Provide the [X, Y] coordinate of the cell's center where the given text is located.  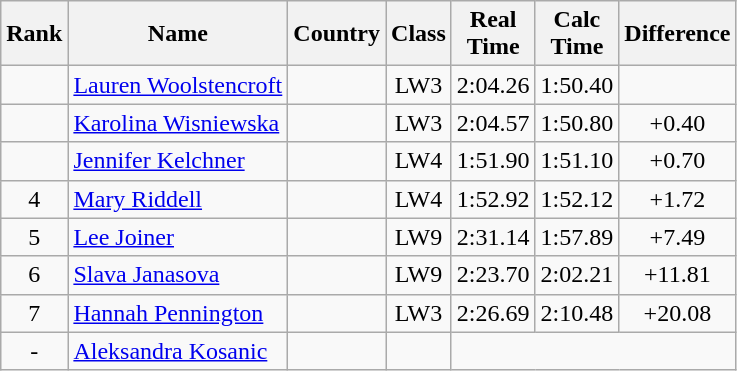
+11.81 [678, 275]
Rank [34, 34]
2:31.14 [493, 237]
1:57.89 [577, 237]
1:51.90 [493, 161]
1:51.10 [577, 161]
2:04.57 [493, 123]
Hannah Pennington [178, 313]
2:23.70 [493, 275]
Aleksandra Kosanic [178, 351]
Karolina Wisniewska [178, 123]
Name [178, 34]
+20.08 [678, 313]
1:50.40 [577, 85]
2:26.69 [493, 313]
7 [34, 313]
+7.49 [678, 237]
1:52.92 [493, 199]
1:50.80 [577, 123]
Lee Joiner [178, 237]
+0.70 [678, 161]
- [34, 351]
Jennifer Kelchner [178, 161]
Class [419, 34]
+0.40 [678, 123]
+1.72 [678, 199]
Slava Janasova [178, 275]
4 [34, 199]
2:10.48 [577, 313]
Country [337, 34]
RealTime [493, 34]
2:04.26 [493, 85]
6 [34, 275]
Lauren Woolstencroft [178, 85]
2:02.21 [577, 275]
5 [34, 237]
1:52.12 [577, 199]
CalcTime [577, 34]
Difference [678, 34]
Mary Riddell [178, 199]
